Find where the given text appears and provide that cell's center as [X, Y] coordinate. 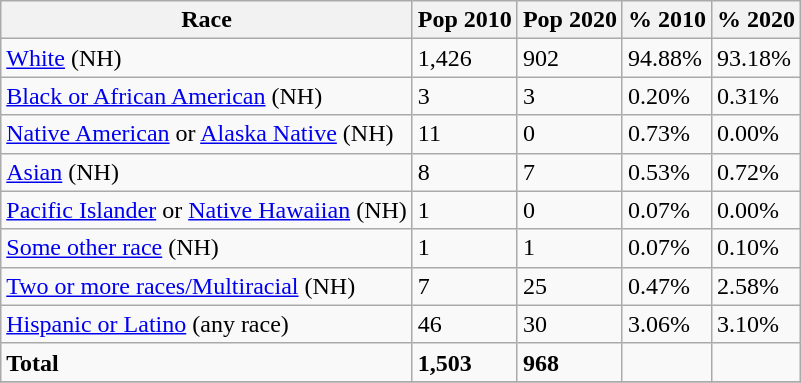
Two or more races/Multiracial (NH) [207, 286]
46 [464, 324]
30 [570, 324]
White (NH) [207, 58]
25 [570, 286]
Asian (NH) [207, 172]
11 [464, 134]
0.47% [666, 286]
0.31% [756, 96]
0.73% [666, 134]
0.10% [756, 248]
968 [570, 362]
3.06% [666, 324]
% 2020 [756, 20]
Race [207, 20]
93.18% [756, 58]
% 2010 [666, 20]
Pop 2020 [570, 20]
0.53% [666, 172]
Black or African American (NH) [207, 96]
Total [207, 362]
2.58% [756, 286]
1,426 [464, 58]
8 [464, 172]
1,503 [464, 362]
Pop 2010 [464, 20]
902 [570, 58]
Hispanic or Latino (any race) [207, 324]
0.20% [666, 96]
Native American or Alaska Native (NH) [207, 134]
Some other race (NH) [207, 248]
3.10% [756, 324]
0.72% [756, 172]
94.88% [666, 58]
Pacific Islander or Native Hawaiian (NH) [207, 210]
